Identify which cell holds the provided text, then report its (X, Y) central coordinate. 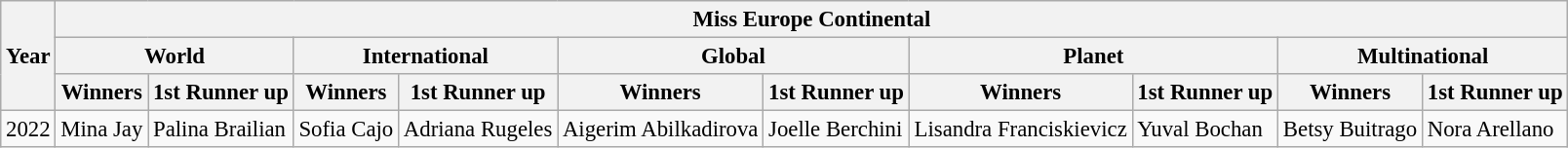
Nora Arellano (1494, 129)
Palina Brailian (220, 129)
Planet (1093, 56)
Miss Europe Continental (811, 19)
Betsy Buitrago (1351, 129)
Global (733, 56)
Joelle Berchini (837, 129)
Multinational (1424, 56)
Mina Jay (101, 129)
Lisandra Franciskievicz (1020, 129)
2022 (28, 129)
Aigerim Abilkadirova (661, 129)
International (425, 56)
Adriana Rugeles (478, 129)
Sofia Cajo (345, 129)
Yuval Bochan (1205, 129)
World (175, 56)
Year (28, 56)
